From the cell containing the given text, extract its center point as [X, Y] coordinate. 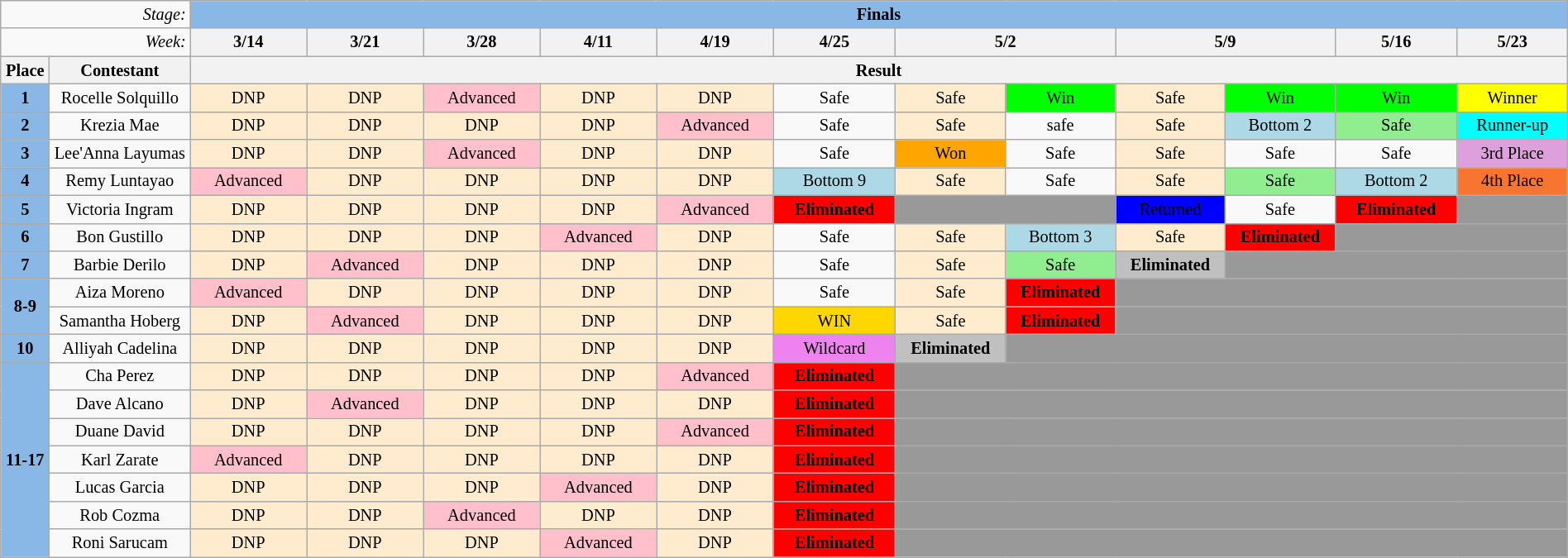
11-17 [25, 460]
5/9 [1226, 42]
Rob Cozma [120, 515]
10 [25, 348]
3 [25, 154]
Roni Sarucam [120, 543]
3rd Place [1512, 154]
7 [25, 265]
Remy Luntayao [120, 181]
Aiza Moreno [120, 293]
Karl Zarate [120, 460]
safe [1060, 126]
Cha Perez [120, 376]
Dave Alcano [120, 404]
Returned [1171, 209]
4/11 [599, 42]
Barbie Derilo [120, 265]
Winner [1512, 98]
Stage: [96, 14]
2 [25, 126]
Krezia Mae [120, 126]
Finals [879, 14]
Bon Gustillo [120, 237]
5/2 [1006, 42]
Result [879, 70]
Contestant [120, 70]
4/25 [834, 42]
5/16 [1396, 42]
Samantha Hoberg [120, 321]
4/19 [715, 42]
Duane David [120, 432]
Rocelle Solquillo [120, 98]
Alliyah Cadelina [120, 348]
3/21 [366, 42]
Bottom 9 [834, 181]
5 [25, 209]
4th Place [1512, 181]
3/14 [248, 42]
5/23 [1512, 42]
Victoria Ingram [120, 209]
1 [25, 98]
4 [25, 181]
Runner-up [1512, 126]
8-9 [25, 306]
3/28 [481, 42]
Place [25, 70]
6 [25, 237]
Week: [96, 42]
Lee'Anna Layumas [120, 154]
WIN [834, 321]
Wildcard [834, 348]
Bottom 3 [1060, 237]
Lucas Garcia [120, 487]
Won [951, 154]
